From the cell containing the given text, extract its center point as [X, Y] coordinate. 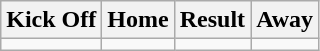
Result [212, 20]
Home [138, 20]
Away [285, 20]
Kick Off [52, 20]
